From the cell containing the given text, extract its center point as (x, y) coordinate. 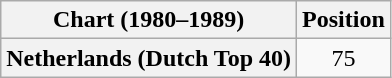
Netherlands (Dutch Top 40) (149, 58)
Chart (1980–1989) (149, 20)
75 (344, 58)
Position (344, 20)
